Identify which cell holds the provided text, then report its [x, y] central coordinate. 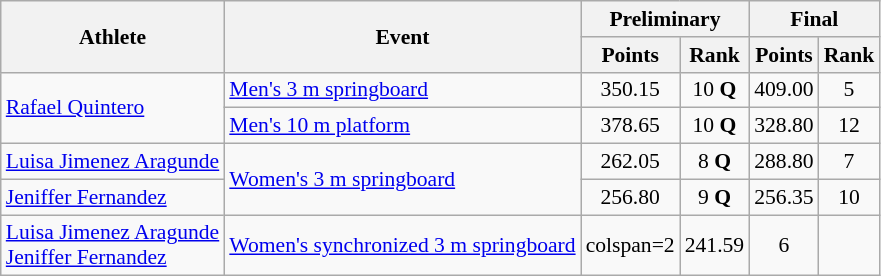
Event [402, 36]
262.05 [630, 162]
Athlete [113, 36]
8 Q [714, 162]
Jeniffer Fernandez [113, 197]
Men's 10 m platform [402, 126]
409.00 [784, 90]
256.35 [784, 197]
6 [784, 246]
241.59 [714, 246]
Rafael Quintero [113, 108]
288.80 [784, 162]
colspan=2 [630, 246]
328.80 [784, 126]
256.80 [630, 197]
Final [814, 19]
378.65 [630, 126]
Men's 3 m springboard [402, 90]
350.15 [630, 90]
5 [850, 90]
Luisa Jimenez Aragunde [113, 162]
10 [850, 197]
9 Q [714, 197]
Women's synchronized 3 m springboard [402, 246]
7 [850, 162]
Women's 3 m springboard [402, 180]
12 [850, 126]
Luisa Jimenez AragundeJeniffer Fernandez [113, 246]
Preliminary [666, 19]
